Search for the cell housing the specified text and yield its (X, Y) center coordinate. 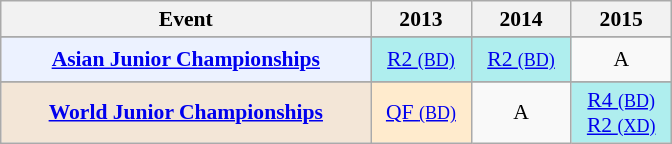
QF (BD) (421, 112)
2014 (521, 19)
World Junior Championships (186, 112)
2015 (621, 19)
Asian Junior Championships (186, 60)
2013 (421, 19)
Event (186, 19)
R4 (BD) R2 (XD) (621, 112)
